Scan for the cell matching the given text and deliver its [x, y] coordinate at center. 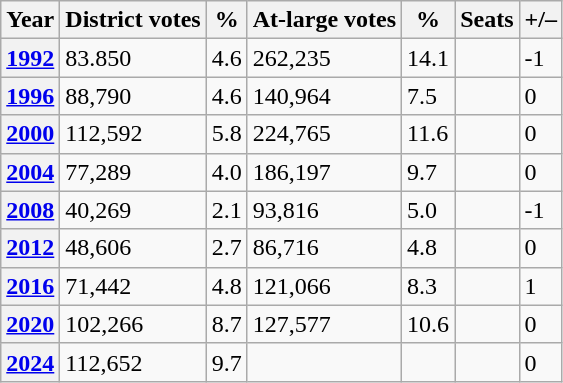
5.0 [428, 210]
77,289 [133, 172]
186,197 [324, 172]
Seats [487, 20]
48,606 [133, 248]
121,066 [324, 286]
5.8 [226, 134]
7.5 [428, 96]
83.850 [133, 58]
8.7 [226, 324]
2.7 [226, 248]
2020 [30, 324]
88,790 [133, 96]
10.6 [428, 324]
Year [30, 20]
2024 [30, 362]
71,442 [133, 286]
224,765 [324, 134]
1992 [30, 58]
1 [540, 286]
2.1 [226, 210]
127,577 [324, 324]
2012 [30, 248]
112,592 [133, 134]
2016 [30, 286]
1996 [30, 96]
2000 [30, 134]
86,716 [324, 248]
40,269 [133, 210]
4.0 [226, 172]
93,816 [324, 210]
11.6 [428, 134]
112,652 [133, 362]
14.1 [428, 58]
140,964 [324, 96]
102,266 [133, 324]
2004 [30, 172]
+/– [540, 20]
262,235 [324, 58]
8.3 [428, 286]
2008 [30, 210]
District votes [133, 20]
At-large votes [324, 20]
